Return [x, y] of the center of cell containing provided text 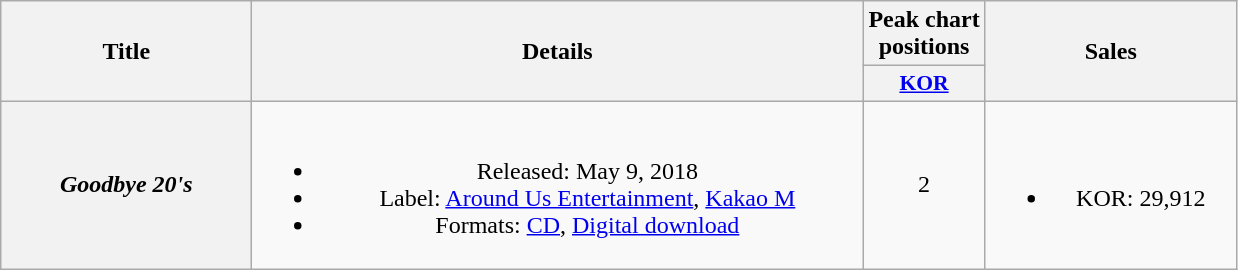
KOR [924, 84]
KOR: 29,912 [1110, 184]
Title [126, 52]
Details [558, 52]
Sales [1110, 52]
Released: May 9, 2018Label: Around Us Entertainment, Kakao MFormats: CD, Digital download [558, 184]
Goodbye 20's [126, 184]
2 [924, 184]
Peak chartpositions [924, 34]
